Identify which cell holds the provided text, then report its (x, y) central coordinate. 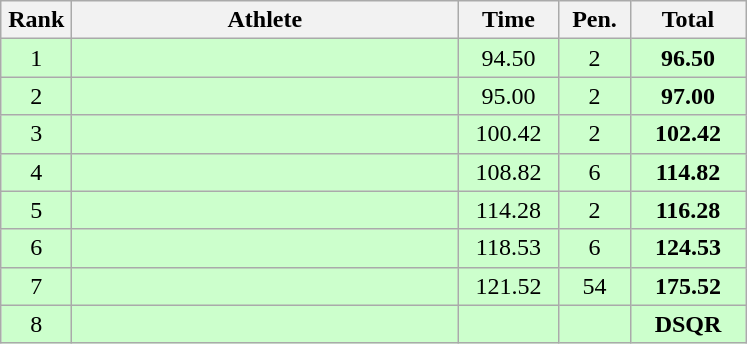
100.42 (508, 134)
114.82 (688, 172)
108.82 (508, 172)
118.53 (508, 248)
Time (508, 20)
Pen. (594, 20)
8 (36, 324)
102.42 (688, 134)
95.00 (508, 96)
54 (594, 286)
94.50 (508, 58)
97.00 (688, 96)
DSQR (688, 324)
116.28 (688, 210)
1 (36, 58)
Rank (36, 20)
3 (36, 134)
Athlete (265, 20)
114.28 (508, 210)
5 (36, 210)
121.52 (508, 286)
96.50 (688, 58)
Total (688, 20)
175.52 (688, 286)
124.53 (688, 248)
4 (36, 172)
7 (36, 286)
